Return [x, y] of the center of cell containing provided text 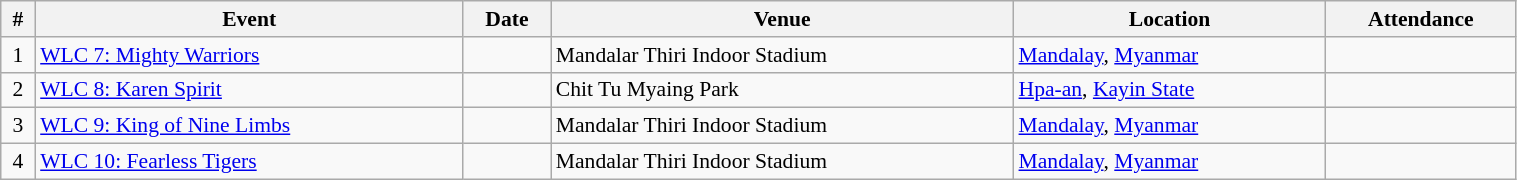
Chit Tu Myaing Park [782, 90]
Attendance [1421, 19]
Hpa-an, Kayin State [1170, 90]
4 [18, 162]
Event [249, 19]
# [18, 19]
WLC 8: Karen Spirit [249, 90]
2 [18, 90]
Venue [782, 19]
Date [507, 19]
WLC 10: Fearless Tigers [249, 162]
1 [18, 55]
WLC 9: King of Nine Limbs [249, 126]
WLC 7: Mighty Warriors [249, 55]
3 [18, 126]
Location [1170, 19]
